Return the (x, y) coordinate for the center point of the cell that contains the specified text.  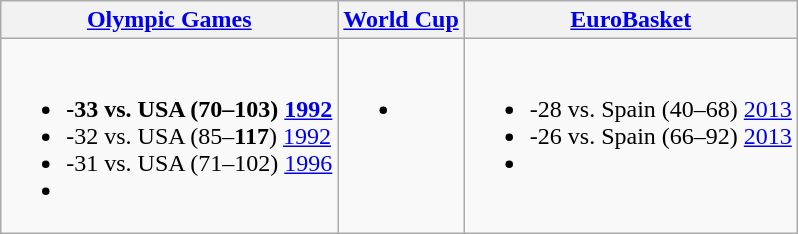
World Cup (401, 20)
-28 vs. Spain (40–68) 2013-26 vs. Spain (66–92) 2013 (630, 136)
Olympic Games (170, 20)
-33 vs. USA (70–103) 1992-32 vs. USA (85–117) 1992-31 vs. USA (71–102) 1996 (170, 136)
EuroBasket (630, 20)
